Provide the [X, Y] coordinate of the cell's center where the given text is located.  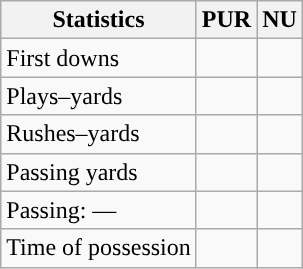
Statistics [99, 20]
Plays–yards [99, 96]
PUR [226, 20]
First downs [99, 58]
NU [280, 20]
Rushes–yards [99, 134]
Passing: –– [99, 210]
Passing yards [99, 172]
Time of possession [99, 248]
